Locate the cell with the specified text and output its [x, y] center coordinate. 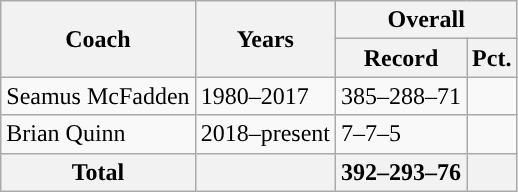
Brian Quinn [98, 134]
392–293–76 [400, 172]
Coach [98, 39]
Years [265, 39]
Seamus McFadden [98, 96]
Overall [426, 20]
7–7–5 [400, 134]
385–288–71 [400, 96]
Record [400, 58]
Pct. [492, 58]
1980–2017 [265, 96]
Total [98, 172]
2018–present [265, 134]
